Search for the cell housing the specified text and yield its (x, y) center coordinate. 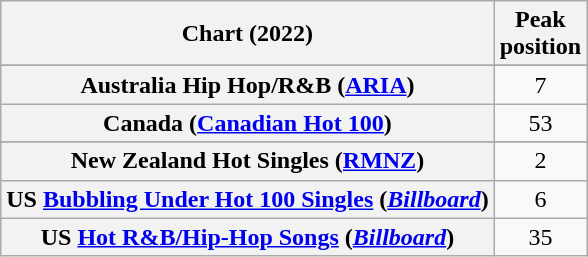
35 (540, 237)
Australia Hip Hop/R&B (ARIA) (248, 85)
6 (540, 199)
Chart (2022) (248, 34)
7 (540, 85)
New Zealand Hot Singles (RMNZ) (248, 161)
2 (540, 161)
Canada (Canadian Hot 100) (248, 123)
US Hot R&B/Hip-Hop Songs (Billboard) (248, 237)
53 (540, 123)
US Bubbling Under Hot 100 Singles (Billboard) (248, 199)
Peakposition (540, 34)
